Return (X, Y) of the center of cell containing provided text 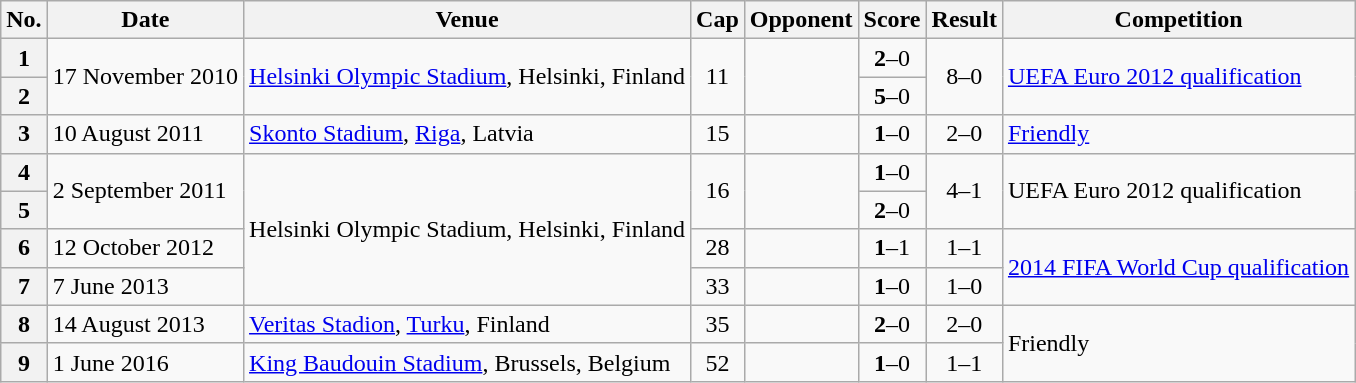
2 September 2011 (145, 191)
4–1 (964, 191)
1 (24, 58)
Cap (718, 20)
35 (718, 324)
Veritas Stadion, Turku, Finland (468, 324)
10 August 2011 (145, 134)
8 (24, 324)
7 (24, 286)
Opponent (801, 20)
8–0 (964, 77)
No. (24, 20)
5 (24, 210)
5–0 (892, 96)
52 (718, 362)
6 (24, 248)
Competition (1178, 20)
15 (718, 134)
7 June 2013 (145, 286)
17 November 2010 (145, 77)
Venue (468, 20)
King Baudouin Stadium, Brussels, Belgium (468, 362)
16 (718, 191)
9 (24, 362)
33 (718, 286)
Result (964, 20)
12 October 2012 (145, 248)
2014 FIFA World Cup qualification (1178, 267)
14 August 2013 (145, 324)
Date (145, 20)
11 (718, 77)
28 (718, 248)
Skonto Stadium, Riga, Latvia (468, 134)
1 June 2016 (145, 362)
3 (24, 134)
Score (892, 20)
4 (24, 172)
2 (24, 96)
